Extract the (x, y) coordinate from the center of the cell holding the provided text.  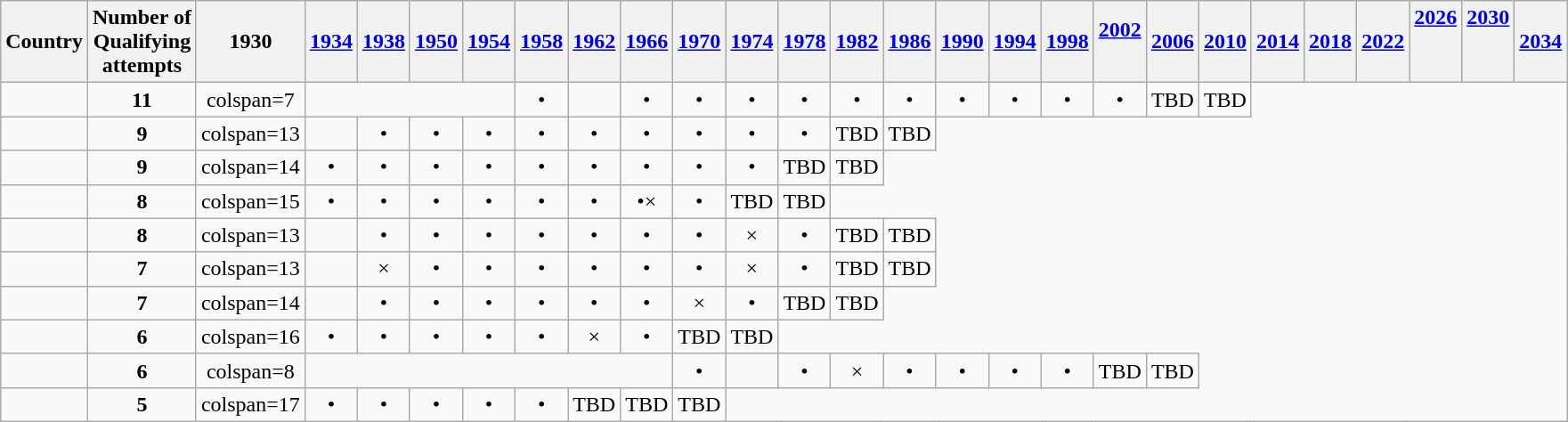
1954 (490, 42)
2022 (1384, 42)
1994 (1015, 42)
1974 (752, 42)
2010 (1225, 42)
1990 (962, 42)
colspan=7 (250, 100)
1982 (857, 42)
2030 (1489, 42)
Number of Qualifyingattempts (142, 42)
colspan=8 (250, 370)
1962 (595, 42)
2026 (1435, 42)
1986 (910, 42)
colspan=15 (250, 201)
2034 (1540, 42)
2002 (1120, 42)
Country (45, 42)
2006 (1172, 42)
2014 (1277, 42)
1958 (541, 42)
11 (142, 100)
•× (646, 201)
1930 (250, 42)
1970 (700, 42)
1966 (646, 42)
1934 (331, 42)
2018 (1330, 42)
colspan=17 (250, 404)
1950 (436, 42)
1938 (383, 42)
5 (142, 404)
1978 (805, 42)
colspan=16 (250, 337)
1998 (1067, 42)
